Provide the [X, Y] coordinate of the cell's center where the given text is located.  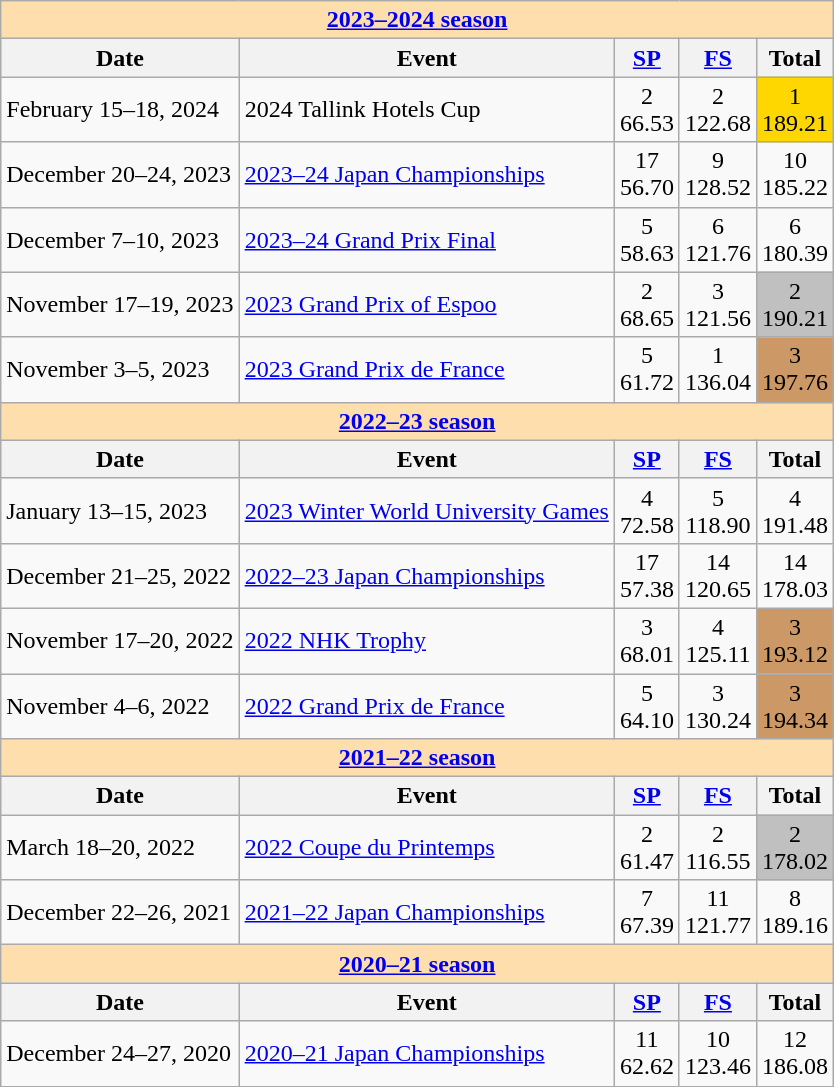
2022 NHK Trophy [426, 640]
December 24–27, 2020 [120, 1054]
14 120.65 [718, 576]
5 118.90 [718, 510]
1 136.04 [718, 370]
6 180.39 [794, 240]
November 17–20, 2022 [120, 640]
2 116.55 [718, 848]
12 186.08 [794, 1054]
3 197.76 [794, 370]
2 190.21 [794, 304]
6 121.76 [718, 240]
2 68.65 [646, 304]
2022–23 season [418, 421]
1 189.21 [794, 110]
3 121.56 [718, 304]
2 66.53 [646, 110]
2022–23 Japan Championships [426, 576]
11 62.62 [646, 1054]
March 18–20, 2022 [120, 848]
December 22–26, 2021 [120, 912]
2024 Tallink Hotels Cup [426, 110]
2023–24 Grand Prix Final [426, 240]
3 68.01 [646, 640]
2022 Coupe du Printemps [426, 848]
5 64.10 [646, 706]
2023 Grand Prix of Espoo [426, 304]
11 121.77 [718, 912]
November 4–6, 2022 [120, 706]
2 122.68 [718, 110]
10 123.46 [718, 1054]
2023–2024 season [418, 20]
5 58.63 [646, 240]
7 67.39 [646, 912]
4 72.58 [646, 510]
3 130.24 [718, 706]
9 128.52 [718, 174]
November 3–5, 2023 [120, 370]
3 194.34 [794, 706]
8 189.16 [794, 912]
4 191.48 [794, 510]
2 178.02 [794, 848]
January 13–15, 2023 [120, 510]
December 7–10, 2023 [120, 240]
November 17–19, 2023 [120, 304]
2021–22 season [418, 758]
2023 Grand Prix de France [426, 370]
14 178.03 [794, 576]
2023 Winter World University Games [426, 510]
2 61.47 [646, 848]
December 20–24, 2023 [120, 174]
February 15–18, 2024 [120, 110]
5 61.72 [646, 370]
2023–24 Japan Championships [426, 174]
2021–22 Japan Championships [426, 912]
17 57.38 [646, 576]
4 125.11 [718, 640]
December 21–25, 2022 [120, 576]
2020–21 Japan Championships [426, 1054]
10 185.22 [794, 174]
2020–21 season [418, 964]
17 56.70 [646, 174]
2022 Grand Prix de France [426, 706]
3 193.12 [794, 640]
